Determine the [x, y] coordinate at the center of the cell enclosing the given text.  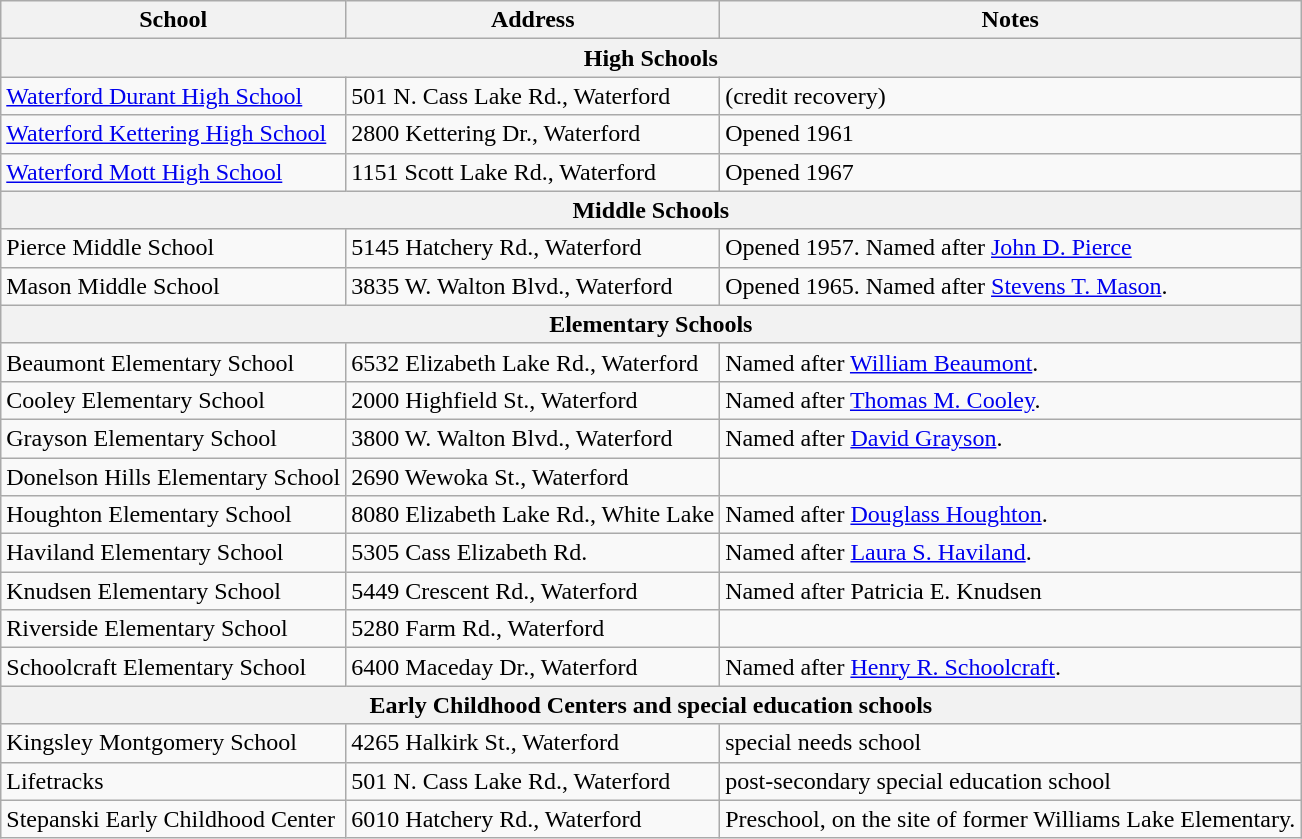
Opened 1967 [1010, 172]
Opened 1957. Named after John D. Pierce [1010, 248]
Waterford Kettering High School [174, 134]
Knudsen Elementary School [174, 591]
6400 Maceday Dr., Waterford [533, 667]
Kingsley Montgomery School [174, 743]
8080 Elizabeth Lake Rd., White Lake [533, 515]
School [174, 20]
Opened 1961 [1010, 134]
Waterford Durant High School [174, 96]
Beaumont Elementary School [174, 362]
3800 W. Walton Blvd., Waterford [533, 438]
3835 W. Walton Blvd., Waterford [533, 286]
Named after David Grayson. [1010, 438]
6532 Elizabeth Lake Rd., Waterford [533, 362]
Grayson Elementary School [174, 438]
Named after William Beaumont. [1010, 362]
Stepanski Early Childhood Center [174, 819]
5305 Cass Elizabeth Rd. [533, 553]
2800 Kettering Dr., Waterford [533, 134]
post-secondary special education school [1010, 781]
5449 Crescent Rd., Waterford [533, 591]
Preschool, on the site of former Williams Lake Elementary. [1010, 819]
Pierce Middle School [174, 248]
Notes [1010, 20]
6010 Hatchery Rd., Waterford [533, 819]
Address [533, 20]
Early Childhood Centers and special education schools [651, 705]
Riverside Elementary School [174, 629]
Donelson Hills Elementary School [174, 477]
Middle Schools [651, 210]
Named after Thomas M. Cooley. [1010, 400]
Named after Patricia E. Knudsen [1010, 591]
Elementary Schools [651, 324]
Named after Henry R. Schoolcraft. [1010, 667]
5145 Hatchery Rd., Waterford [533, 248]
5280 Farm Rd., Waterford [533, 629]
(credit recovery) [1010, 96]
Cooley Elementary School [174, 400]
Named after Douglass Houghton. [1010, 515]
Houghton Elementary School [174, 515]
Waterford Mott High School [174, 172]
2690 Wewoka St., Waterford [533, 477]
Opened 1965. Named after Stevens T. Mason. [1010, 286]
special needs school [1010, 743]
Haviland Elementary School [174, 553]
4265 Halkirk St., Waterford [533, 743]
Named after Laura S. Haviland. [1010, 553]
Lifetracks [174, 781]
Schoolcraft Elementary School [174, 667]
Mason Middle School [174, 286]
High Schools [651, 58]
1151 Scott Lake Rd., Waterford [533, 172]
2000 Highfield St., Waterford [533, 400]
